Output the (x, y) coordinate of the center of the cell containing the given text.  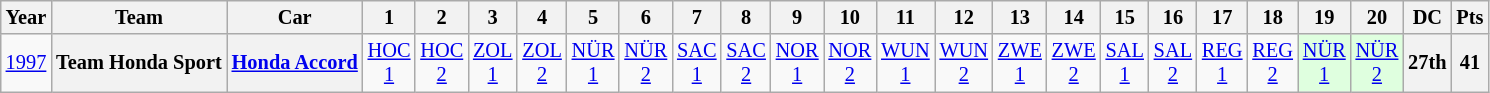
ZOL2 (542, 63)
1997 (26, 63)
NOR1 (798, 63)
SAL2 (1173, 63)
Honda Accord (295, 63)
WUN2 (964, 63)
13 (1020, 17)
1 (390, 17)
2 (442, 17)
16 (1173, 17)
41 (1470, 63)
SAL1 (1125, 63)
27th (1427, 63)
6 (646, 17)
ZOL1 (492, 63)
11 (905, 17)
ZWE1 (1020, 63)
NOR2 (850, 63)
DC (1427, 17)
20 (1378, 17)
4 (542, 17)
9 (798, 17)
Pts (1470, 17)
WUN1 (905, 63)
15 (1125, 17)
REG2 (1272, 63)
5 (594, 17)
REG1 (1222, 63)
10 (850, 17)
HOC1 (390, 63)
Year (26, 17)
7 (696, 17)
18 (1272, 17)
SAC2 (746, 63)
8 (746, 17)
SAC1 (696, 63)
17 (1222, 17)
ZWE2 (1074, 63)
Car (295, 17)
Team (138, 17)
14 (1074, 17)
3 (492, 17)
12 (964, 17)
19 (1324, 17)
HOC2 (442, 63)
Team Honda Sport (138, 63)
